Find where the given text appears and provide that cell's center as [X, Y] coordinate. 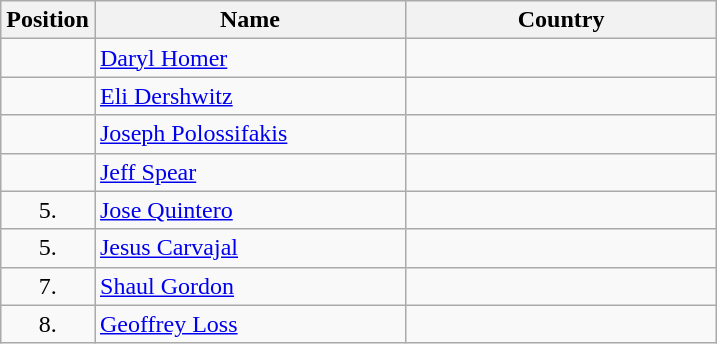
Daryl Homer [250, 58]
Position [48, 20]
Country [562, 20]
Geoffrey Loss [250, 324]
8. [48, 324]
Jose Quintero [250, 210]
Shaul Gordon [250, 286]
Jesus Carvajal [250, 248]
7. [48, 286]
Joseph Polossifakis [250, 134]
Eli Dershwitz [250, 96]
Name [250, 20]
Jeff Spear [250, 172]
